From the cell containing the given text, extract its center point as (X, Y) coordinate. 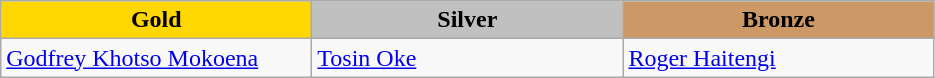
Godfrey Khotso Mokoena (156, 58)
Tosin Oke (468, 58)
Bronze (778, 20)
Silver (468, 20)
Gold (156, 20)
Roger Haitengi (778, 58)
